Scan for the cell matching the given text and deliver its [X, Y] coordinate at center. 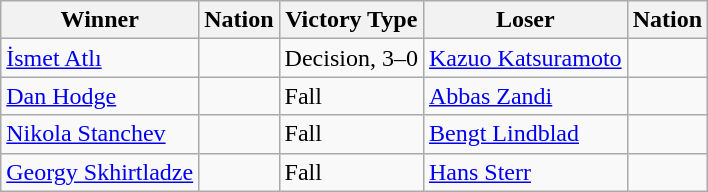
Nikola Stanchev [100, 134]
İsmet Atlı [100, 58]
Victory Type [351, 20]
Loser [525, 20]
Decision, 3–0 [351, 58]
Hans Sterr [525, 172]
Kazuo Katsuramoto [525, 58]
Dan Hodge [100, 96]
Abbas Zandi [525, 96]
Winner [100, 20]
Georgy Skhirtladze [100, 172]
Bengt Lindblad [525, 134]
